Detect which cell encompasses the target text, then output its [X, Y] center coordinate. 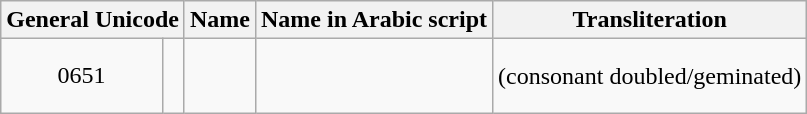
General Unicode [93, 20]
(consonant doubled/geminated) [650, 76]
Name in Arabic script [374, 20]
Name [220, 20]
0651 [82, 76]
Transliteration [650, 20]
